Detect which cell encompasses the target text, then output its [x, y] center coordinate. 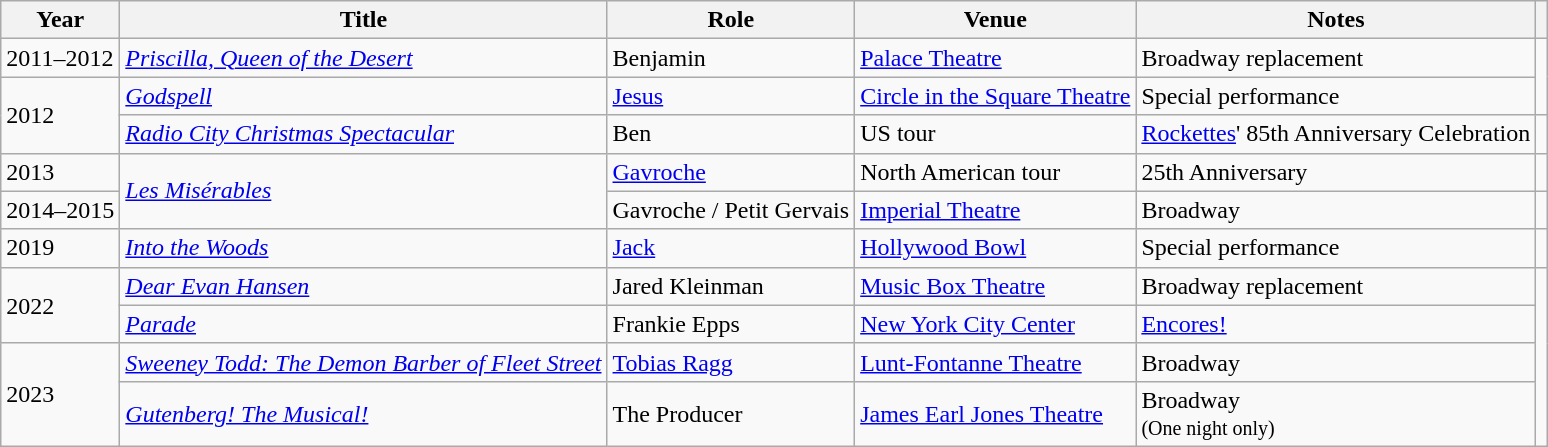
2019 [60, 248]
Broadway(One night only) [1336, 414]
Dear Evan Hansen [364, 286]
2013 [60, 172]
Imperial Theatre [996, 210]
New York City Center [996, 324]
Title [364, 20]
The Producer [731, 414]
Rockettes' 85th Anniversary Celebration [1336, 134]
Jesus [731, 96]
US tour [996, 134]
Year [60, 20]
Ben [731, 134]
Music Box Theatre [996, 286]
Jared Kleinman [731, 286]
Gutenberg! The Musical! [364, 414]
Hollywood Bowl [996, 248]
2011–2012 [60, 58]
Circle in the Square Theatre [996, 96]
Into the Woods [364, 248]
Role [731, 20]
North American tour [996, 172]
Gavroche / Petit Gervais [731, 210]
Venue [996, 20]
2012 [60, 115]
Les Misérables [364, 191]
Gavroche [731, 172]
James Earl Jones Theatre [996, 414]
Benjamin [731, 58]
Godspell [364, 96]
Lunt-Fontanne Theatre [996, 362]
2023 [60, 394]
Priscilla, Queen of the Desert [364, 58]
2014–2015 [60, 210]
Palace Theatre [996, 58]
Radio City Christmas Spectacular [364, 134]
Sweeney Todd: The Demon Barber of Fleet Street [364, 362]
25th Anniversary [1336, 172]
Encores! [1336, 324]
Frankie Epps [731, 324]
Notes [1336, 20]
Parade [364, 324]
Tobias Ragg [731, 362]
2022 [60, 305]
Jack [731, 248]
